Detect which cell encompasses the target text, then output its [x, y] center coordinate. 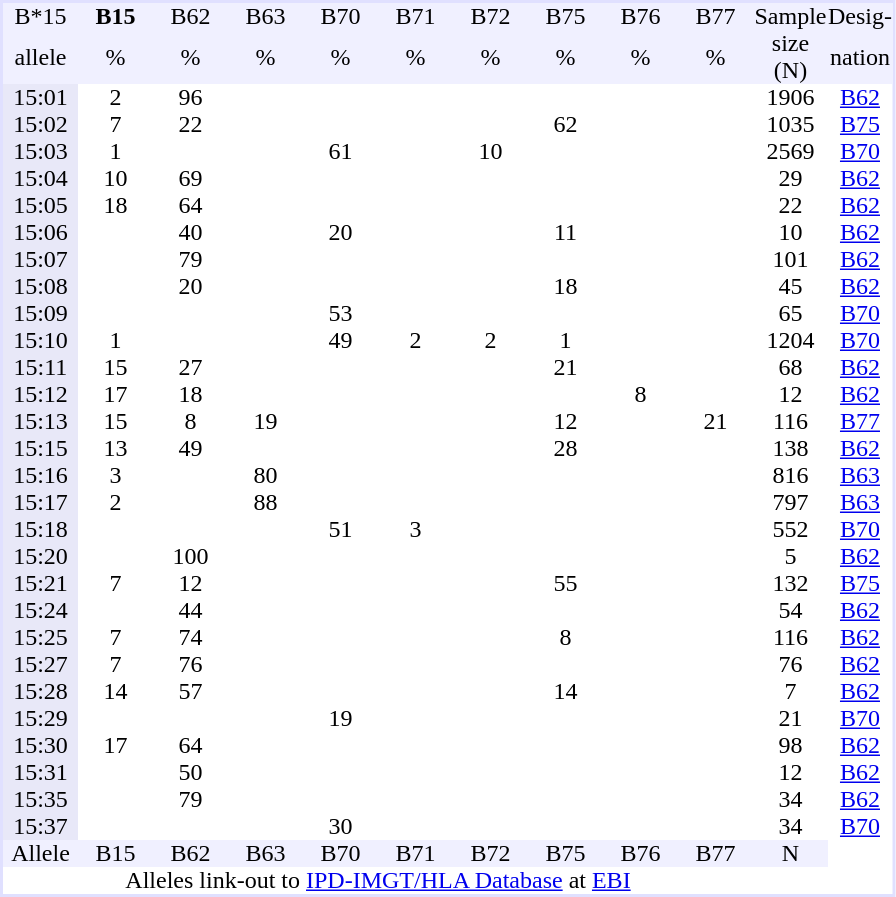
50 [190, 772]
40 [190, 232]
68 [790, 368]
5 [790, 556]
15:30 [40, 746]
69 [190, 178]
53 [340, 314]
15:05 [40, 206]
80 [266, 476]
45 [790, 286]
15:06 [40, 232]
15:04 [40, 178]
size (N) [790, 57]
55 [566, 584]
15:17 [40, 502]
51 [340, 530]
1906 [790, 98]
15:15 [40, 448]
15:03 [40, 152]
100 [190, 556]
15:29 [40, 718]
1035 [790, 124]
allele [40, 57]
96 [190, 98]
15:09 [40, 314]
98 [790, 746]
Alleles link-out to IPD-IMGT/HLA Database at EBI [378, 880]
65 [790, 314]
74 [190, 638]
132 [790, 584]
15:25 [40, 638]
nation [860, 57]
11 [566, 232]
15:16 [40, 476]
15:13 [40, 422]
15:02 [40, 124]
15:24 [40, 610]
138 [790, 448]
15:20 [40, 556]
15:37 [40, 826]
15:11 [40, 368]
816 [790, 476]
15:08 [40, 286]
15:01 [40, 98]
797 [790, 502]
2569 [790, 152]
88 [266, 502]
61 [340, 152]
54 [790, 610]
552 [790, 530]
30 [340, 826]
1204 [790, 340]
13 [116, 448]
15:31 [40, 772]
Desig- [860, 16]
N [790, 854]
15:18 [40, 530]
15:10 [40, 340]
28 [566, 448]
B*15 [40, 16]
27 [190, 368]
15:28 [40, 692]
57 [190, 692]
15:21 [40, 584]
44 [190, 610]
15:12 [40, 394]
Sample [790, 16]
15:27 [40, 664]
62 [566, 124]
15:35 [40, 800]
101 [790, 260]
Allele [40, 854]
15:07 [40, 260]
29 [790, 178]
